Find where the given text appears and provide that cell's center as (X, Y) coordinate. 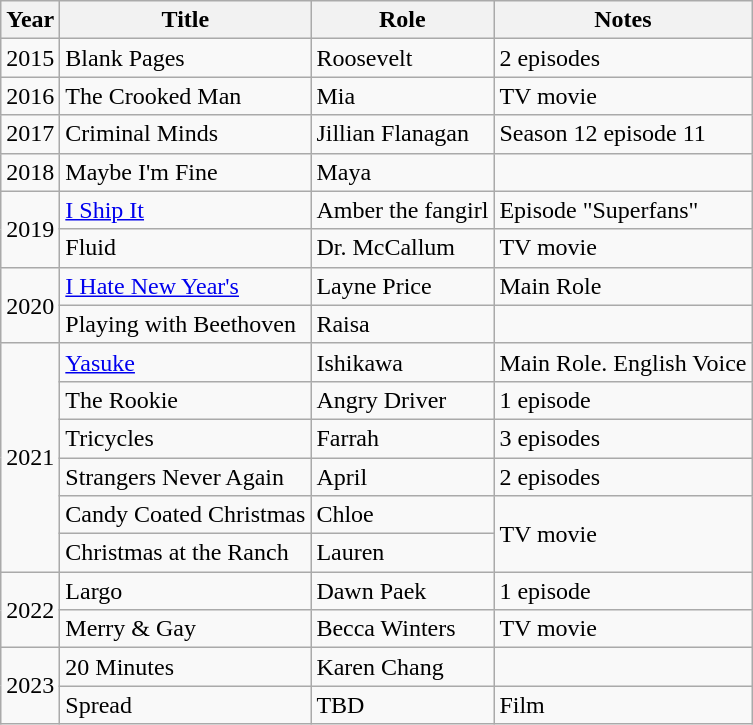
Maya (402, 172)
Karen Chang (402, 667)
3 episodes (623, 438)
Playing with Beethoven (186, 324)
Amber the fangirl (402, 210)
Title (186, 20)
Raisa (402, 324)
Role (402, 20)
Season 12 episode 11 (623, 134)
I Ship It (186, 210)
The Rookie (186, 400)
Main Role (623, 286)
Film (623, 705)
The Crooked Man (186, 96)
Fluid (186, 248)
20 Minutes (186, 667)
Episode "Superfans" (623, 210)
TBD (402, 705)
Ishikawa (402, 362)
Largo (186, 591)
2016 (30, 96)
Blank Pages (186, 58)
2021 (30, 457)
Chloe (402, 515)
Tricycles (186, 438)
Strangers Never Again (186, 477)
Dawn Paek (402, 591)
Yasuke (186, 362)
Christmas at the Ranch (186, 553)
2022 (30, 610)
2017 (30, 134)
Notes (623, 20)
2023 (30, 686)
Layne Price (402, 286)
Merry & Gay (186, 629)
Lauren (402, 553)
2015 (30, 58)
Criminal Minds (186, 134)
Farrah (402, 438)
Becca Winters (402, 629)
Spread (186, 705)
2018 (30, 172)
Jillian Flanagan (402, 134)
Dr. McCallum (402, 248)
Year (30, 20)
Angry Driver (402, 400)
Maybe I'm Fine (186, 172)
Roosevelt (402, 58)
Mia (402, 96)
I Hate New Year's (186, 286)
Main Role. English Voice (623, 362)
Candy Coated Christmas (186, 515)
2020 (30, 305)
2019 (30, 229)
April (402, 477)
